Locate the cell with the specified text and output its [X, Y] center coordinate. 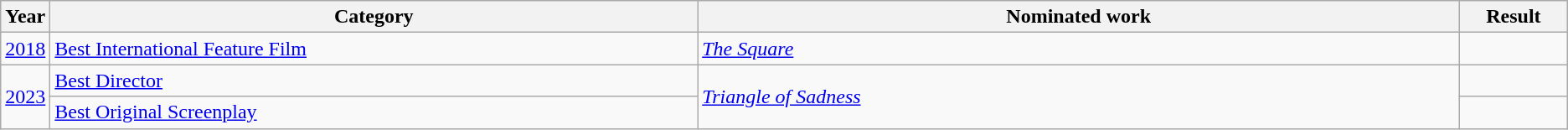
Best Director [374, 81]
Year [25, 17]
2018 [25, 49]
Best International Feature Film [374, 49]
Triangle of Sadness [1079, 96]
2023 [25, 96]
Result [1514, 17]
Best Original Screenplay [374, 112]
The Square [1079, 49]
Category [374, 17]
Nominated work [1079, 17]
